Identify which cell holds the provided text, then report its (X, Y) central coordinate. 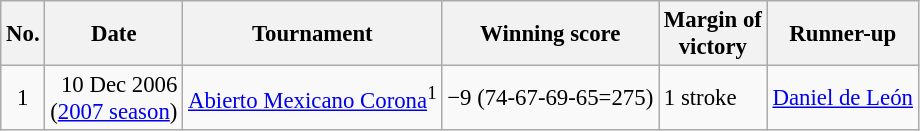
1 (23, 98)
Date (114, 34)
Abierto Mexicano Corona1 (312, 98)
Tournament (312, 34)
Daniel de León (842, 98)
−9 (74-67-69-65=275) (550, 98)
1 stroke (714, 98)
Margin ofvictory (714, 34)
No. (23, 34)
Runner-up (842, 34)
Winning score (550, 34)
10 Dec 2006(2007 season) (114, 98)
